Return (x, y) of the center of cell containing provided text 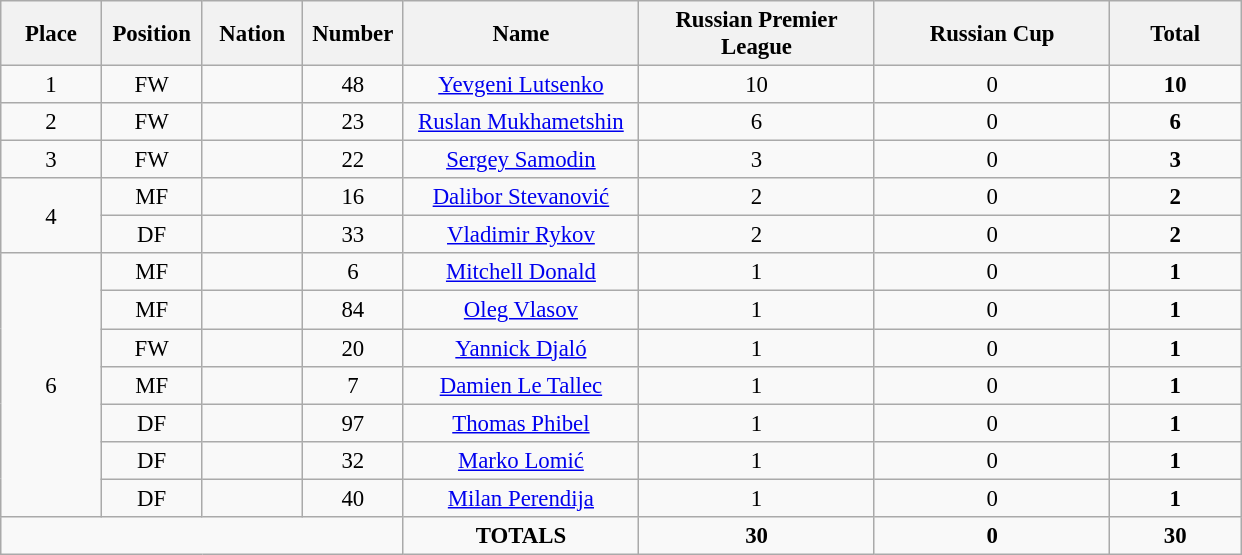
Vladimir Rykov (521, 235)
22 (354, 160)
Name (521, 34)
Russian Cup (992, 34)
33 (354, 235)
Marko Lomić (521, 460)
Yevgeni Lutsenko (521, 85)
Number (354, 34)
23 (354, 122)
Nation (252, 34)
40 (354, 498)
Position (152, 34)
Yannick Djaló (521, 348)
Oleg Vlasov (521, 310)
4 (52, 216)
48 (354, 85)
Total (1176, 34)
Ruslan Mukhametshin (521, 122)
7 (354, 385)
TOTALS (521, 536)
Sergey Samodin (521, 160)
Damien Le Tallec (521, 385)
Place (52, 34)
32 (354, 460)
Dalibor Stevanović (521, 197)
Thomas Phibel (521, 423)
84 (354, 310)
97 (354, 423)
16 (354, 197)
Russian Premier League (757, 34)
Mitchell Donald (521, 273)
20 (354, 348)
Milan Perendija (521, 498)
